Return the (x, y) coordinate for the center point of the cell that contains the specified text.  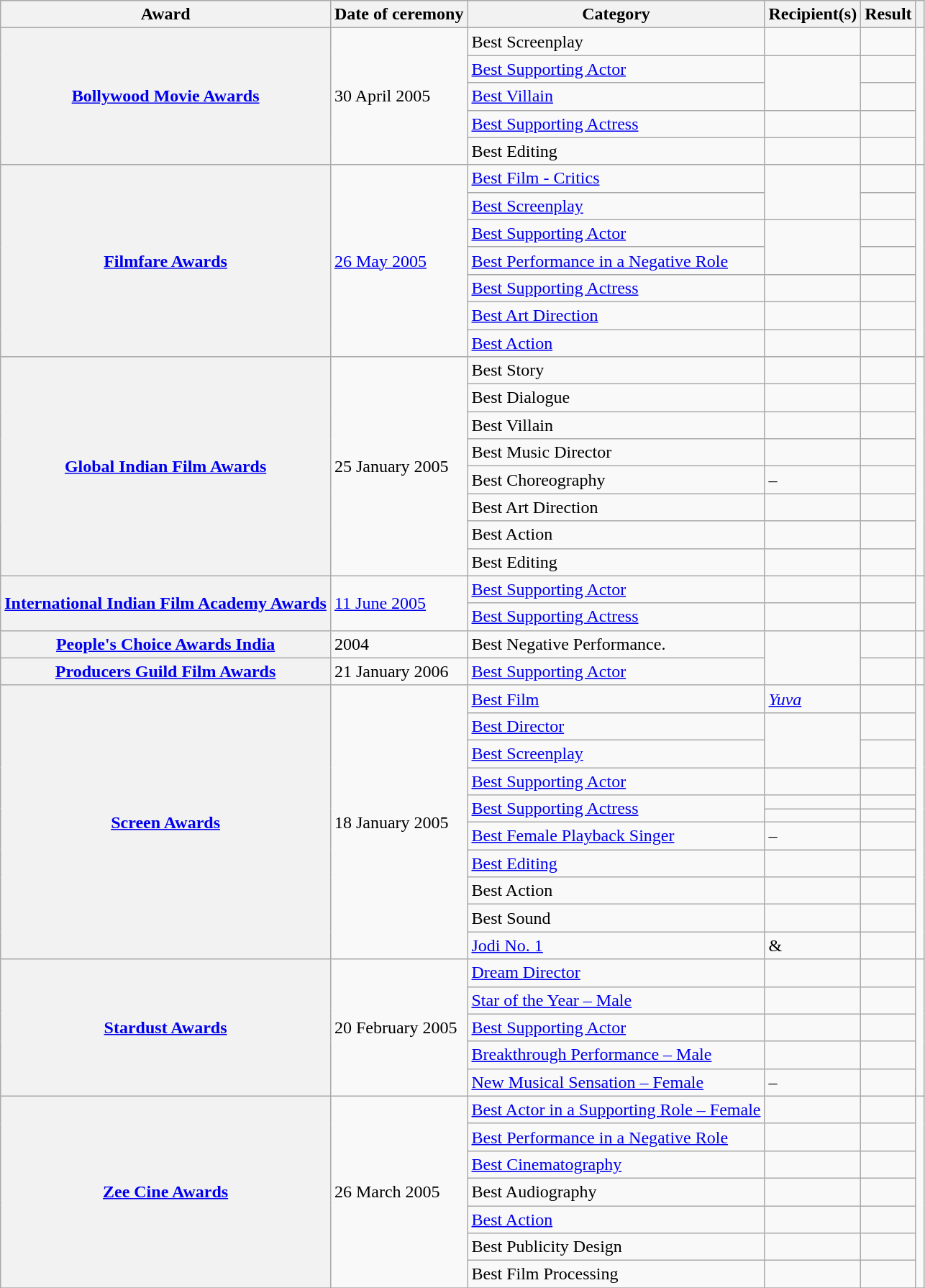
26 May 2005 (398, 260)
People's Choice Awards India (165, 644)
Best Film (616, 699)
Best Film - Critics (616, 178)
30 April 2005 (398, 96)
18 January 2005 (398, 822)
Stardust Awards (165, 1028)
Best Female Playback Singer (616, 836)
Date of ceremony (398, 14)
Category (616, 14)
Best Dialogue (616, 398)
Best Audiography (616, 1192)
Result (888, 14)
Best Music Director (616, 453)
Best Director (616, 726)
2004 (398, 644)
25 January 2005 (398, 466)
Yuva (813, 699)
Best Publicity Design (616, 1247)
Jodi No. 1 (616, 945)
Best Sound (616, 918)
Best Cinematography (616, 1164)
Filmfare Awards (165, 260)
Best Film Processing (616, 1274)
Global Indian Film Awards (165, 466)
Dream Director (616, 973)
Zee Cine Awards (165, 1192)
Breakthrough Performance – Male (616, 1055)
Screen Awards (165, 822)
20 February 2005 (398, 1028)
Bollywood Movie Awards (165, 96)
11 June 2005 (398, 603)
New Musical Sensation – Female (616, 1082)
26 March 2005 (398, 1192)
Best Choreography (616, 480)
Star of the Year – Male (616, 1000)
Recipient(s) (813, 14)
21 January 2006 (398, 671)
Award (165, 14)
Best Story (616, 371)
& (813, 945)
International Indian Film Academy Awards (165, 603)
Producers Guild Film Awards (165, 671)
Best Actor in a Supporting Role – Female (616, 1110)
Best Negative Performance. (616, 644)
